Locate the cell with the specified text and output its (X, Y) center coordinate. 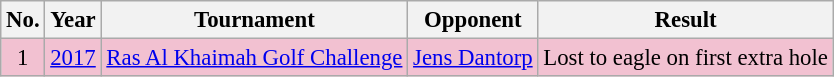
Ras Al Khaimah Golf Challenge (254, 58)
Tournament (254, 20)
2017 (73, 58)
Opponent (473, 20)
1 (23, 58)
Result (686, 20)
Lost to eagle on first extra hole (686, 58)
No. (23, 20)
Year (73, 20)
Jens Dantorp (473, 58)
